Provide the (X, Y) coordinate of the cell's center where the given text is located.  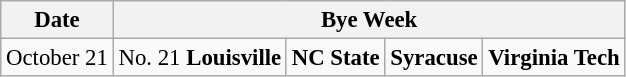
NC State (336, 58)
Date (57, 20)
Virginia Tech (554, 58)
Bye Week (369, 20)
Syracuse (434, 58)
No. 21 Louisville (200, 58)
October 21 (57, 58)
